Return (X, Y) of the center of cell containing provided text 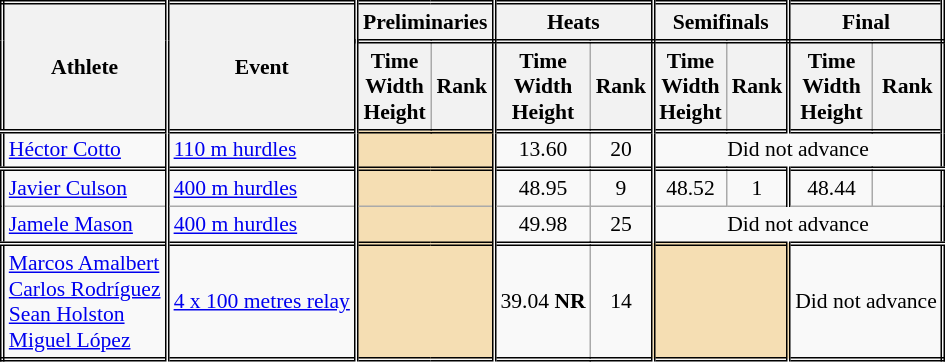
Marcos AmalbertCarlos RodríguezSean HolstonMiguel López (84, 302)
1 (758, 188)
Semifinals (721, 22)
48.52 (690, 188)
Héctor Cotto (84, 150)
Athlete (84, 67)
14 (622, 302)
20 (622, 150)
110 m hurdles (262, 150)
48.44 (831, 188)
Preliminaries (424, 22)
Jamele Mason (84, 226)
48.95 (542, 188)
9 (622, 188)
4 x 100 metres relay (262, 302)
Event (262, 67)
13.60 (542, 150)
Javier Culson (84, 188)
39.04 NR (542, 302)
49.98 (542, 226)
25 (622, 226)
Heats (574, 22)
Final (866, 22)
